Capture the cell that displays the provided text and extract its [X, Y] central coordinate. 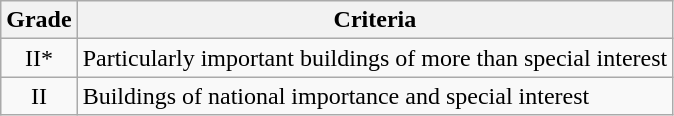
Grade [39, 20]
II* [39, 58]
Buildings of national importance and special interest [375, 96]
II [39, 96]
Particularly important buildings of more than special interest [375, 58]
Criteria [375, 20]
